Provide the (X, Y) coordinate of the cell's center where the given text is located.  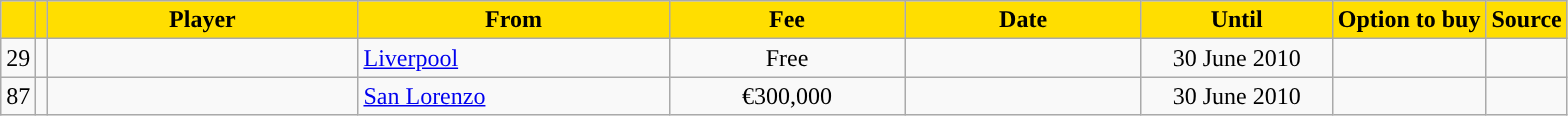
Player (202, 20)
Liverpool (514, 58)
From (514, 20)
Option to buy (1409, 20)
87 (18, 96)
Fee (787, 20)
Until (1236, 20)
Free (787, 58)
San Lorenzo (514, 96)
29 (18, 58)
Date (1023, 20)
Source (1526, 20)
€300,000 (787, 96)
